Identify which cell holds the provided text, then report its (x, y) central coordinate. 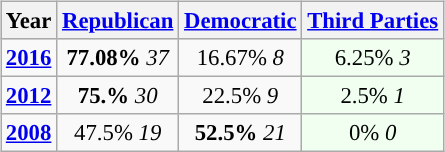
Third Parties (373, 21)
77.08% 37 (118, 58)
2.5% 1 (373, 96)
Republican (118, 21)
75.% 30 (118, 96)
47.5% 19 (118, 133)
16.67% 8 (240, 58)
Year (29, 21)
22.5% 9 (240, 96)
2008 (29, 133)
2016 (29, 58)
6.25% 3 (373, 58)
2012 (29, 96)
0% 0 (373, 133)
52.5% 21 (240, 133)
Democratic (240, 21)
